Return the (X, Y) coordinate for the center point of the cell that contains the specified text.  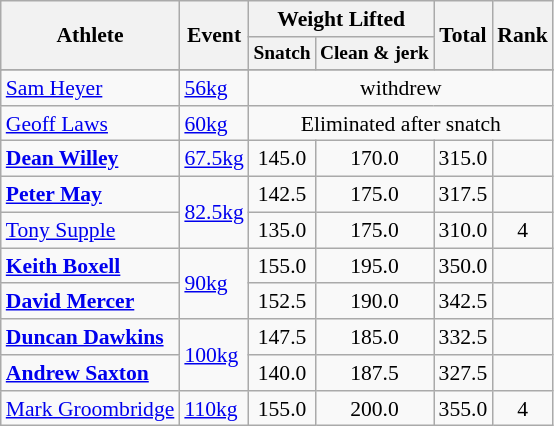
Andrew Saxton (90, 373)
67.5kg (214, 159)
Rank (522, 36)
90kg (214, 284)
140.0 (282, 373)
147.5 (282, 337)
152.5 (282, 302)
David Mercer (90, 302)
60kg (214, 124)
Tony Supple (90, 230)
317.5 (464, 195)
342.5 (464, 302)
Clean & jerk (374, 54)
195.0 (374, 266)
190.0 (374, 302)
Eliminated after snatch (401, 124)
142.5 (282, 195)
Peter May (90, 195)
Geoff Laws (90, 124)
Athlete (90, 36)
155.0 (282, 266)
56kg (214, 88)
185.0 (374, 337)
Snatch (282, 54)
Sam Heyer (90, 88)
Event (214, 36)
100kg (214, 354)
82.5kg (214, 212)
145.0 (282, 159)
Duncan Dawkins (90, 337)
350.0 (464, 266)
310.0 (464, 230)
170.0 (374, 159)
135.0 (282, 230)
Keith Boxell (90, 266)
withdrew (401, 88)
Total (464, 36)
327.5 (464, 373)
187.5 (374, 373)
4 (522, 230)
332.5 (464, 337)
Dean Willey (90, 159)
Weight Lifted (342, 19)
315.0 (464, 159)
